Locate the cell with the specified text and output its (X, Y) center coordinate. 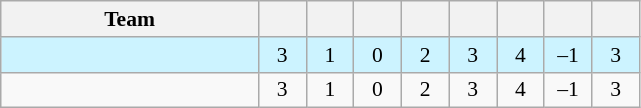
Team (130, 19)
